Extract the (X, Y) coordinate from the center of the cell holding the provided text.  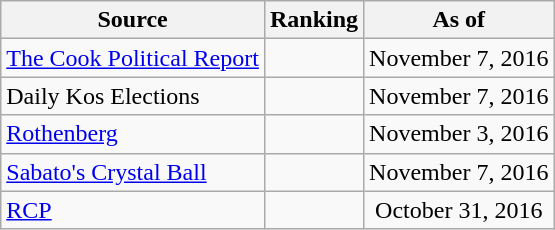
RCP (133, 210)
Source (133, 20)
November 3, 2016 (459, 134)
Ranking (314, 20)
The Cook Political Report (133, 58)
Sabato's Crystal Ball (133, 172)
Daily Kos Elections (133, 96)
As of (459, 20)
Rothenberg (133, 134)
October 31, 2016 (459, 210)
